Pinpoint the cell where the given text exists, returning its [X, Y] midpoint coordinate. 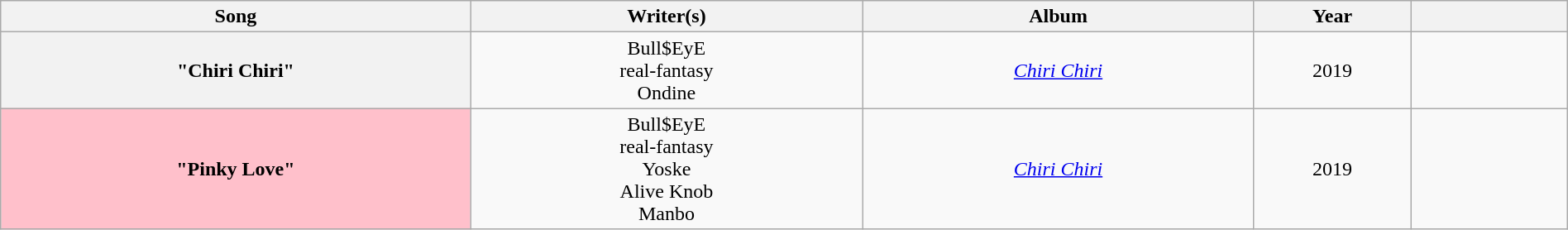
Writer(s) [667, 17]
Year [1331, 17]
"Pinky Love" [236, 169]
Song [236, 17]
Bull$EyEreal-fantasyOndine [667, 70]
Bull$EyEreal-fantasyYoskeAlive KnobManbo [667, 169]
Album [1059, 17]
"Chiri Chiri" [236, 70]
